From the cell containing the given text, extract its center point as [x, y] coordinate. 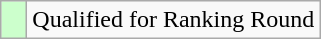
Qualified for Ranking Round [174, 20]
